Pinpoint the cell where the given text exists, returning its (X, Y) midpoint coordinate. 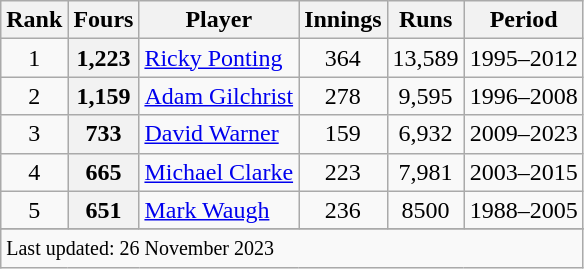
651 (104, 210)
159 (343, 134)
1 (34, 58)
Adam Gilchrist (219, 96)
Player (219, 20)
8500 (426, 210)
1996–2008 (524, 96)
223 (343, 172)
1,159 (104, 96)
3 (34, 134)
Rank (34, 20)
4 (34, 172)
Fours (104, 20)
7,981 (426, 172)
2003–2015 (524, 172)
364 (343, 58)
1988–2005 (524, 210)
2009–2023 (524, 134)
6,932 (426, 134)
665 (104, 172)
2 (34, 96)
1,223 (104, 58)
278 (343, 96)
Ricky Ponting (219, 58)
Period (524, 20)
Michael Clarke (219, 172)
Last updated: 26 November 2023 (292, 248)
236 (343, 210)
9,595 (426, 96)
733 (104, 134)
Mark Waugh (219, 210)
David Warner (219, 134)
Innings (343, 20)
5 (34, 210)
13,589 (426, 58)
1995–2012 (524, 58)
Runs (426, 20)
